Pinpoint the cell where the given text exists, returning its (x, y) midpoint coordinate. 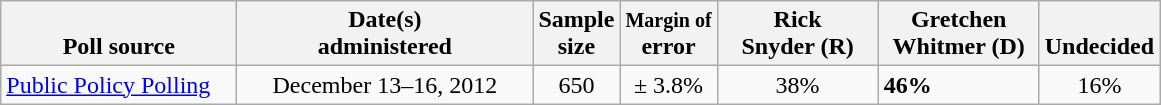
Public Policy Polling (119, 85)
± 3.8% (668, 85)
38% (798, 85)
Undecided (1099, 34)
46% (958, 85)
Margin oferror (668, 34)
GretchenWhitmer (D) (958, 34)
650 (576, 85)
December 13–16, 2012 (385, 85)
RickSnyder (R) (798, 34)
Poll source (119, 34)
Date(s)administered (385, 34)
16% (1099, 85)
Samplesize (576, 34)
